Identify which cell holds the provided text, then report its (x, y) central coordinate. 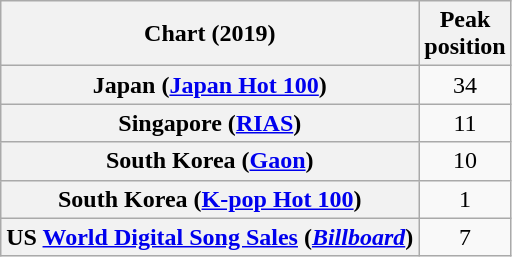
Chart (2019) (210, 34)
34 (465, 85)
Japan (Japan Hot 100) (210, 85)
11 (465, 123)
10 (465, 161)
1 (465, 199)
South Korea (K-pop Hot 100) (210, 199)
Peak position (465, 34)
7 (465, 237)
South Korea (Gaon) (210, 161)
Singapore (RIAS) (210, 123)
US World Digital Song Sales (Billboard) (210, 237)
